Output the [X, Y] coordinate of the center of the cell containing the given text.  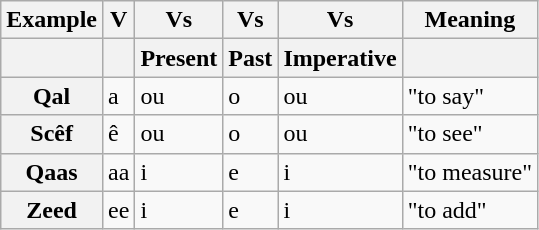
Zeed [52, 210]
"to see" [470, 134]
"to add" [470, 210]
Qaas [52, 172]
"to measure" [470, 172]
Past [250, 58]
ê [118, 134]
a [118, 96]
aa [118, 172]
"to say" [470, 96]
V [118, 20]
Imperative [340, 58]
Example [52, 20]
ee [118, 210]
Qal [52, 96]
Meaning [470, 20]
Present [179, 58]
Scêf [52, 134]
